Pinpoint the cell where the given text exists, returning its [X, Y] midpoint coordinate. 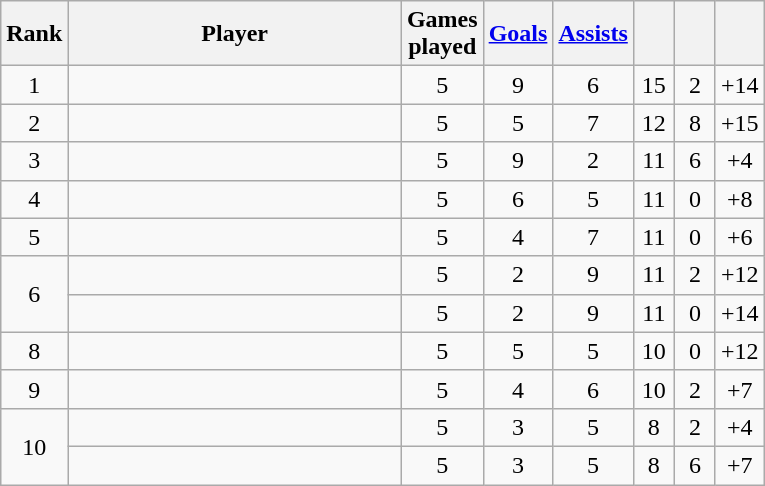
12 [654, 123]
+15 [740, 123]
Rank [34, 34]
+6 [740, 237]
Goals [518, 34]
+8 [740, 199]
Assists [593, 34]
Player [235, 34]
Games played [442, 34]
1 [34, 85]
15 [654, 85]
